Find where the given text appears and provide that cell's center as (x, y) coordinate. 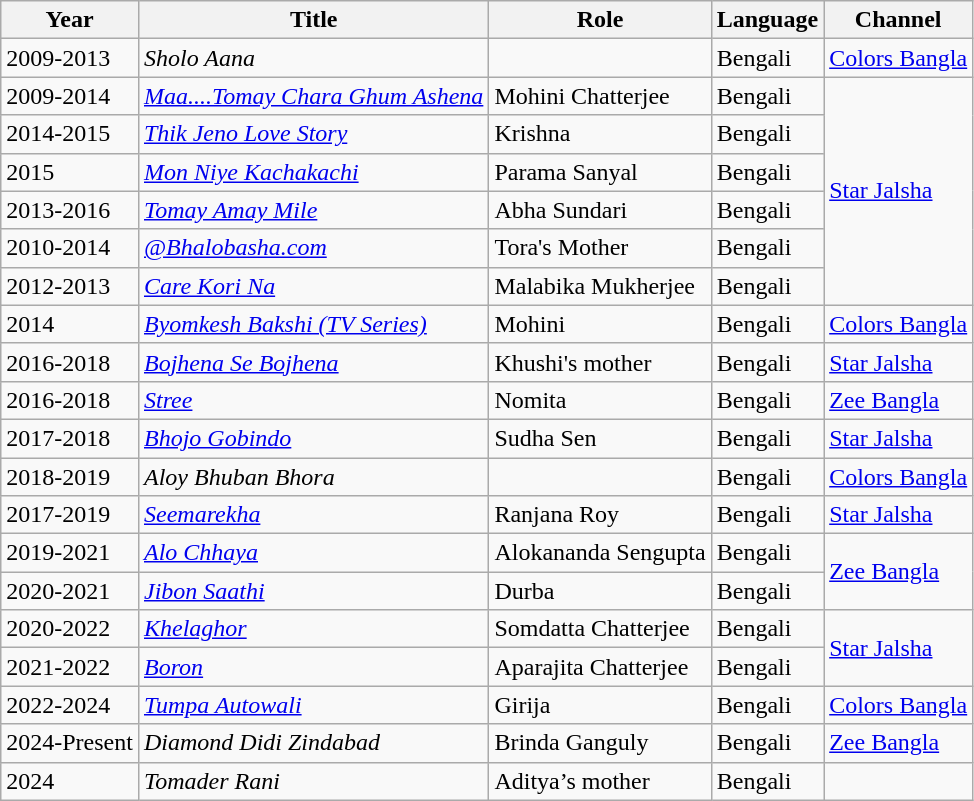
Language (767, 20)
2010-2014 (70, 248)
Diamond Didi Zindabad (313, 743)
Channel (898, 20)
Alokananda Sengupta (600, 553)
Khushi's mother (600, 362)
2020-2022 (70, 629)
Malabika Mukherjee (600, 286)
Byomkesh Bakshi (TV Series) (313, 324)
Stree (313, 400)
Mohini Chatterjee (600, 96)
Bojhena Se Bojhena (313, 362)
Khelaghor (313, 629)
2024 (70, 781)
Care Kori Na (313, 286)
Role (600, 20)
Mon Niye Kachakachi (313, 172)
Tumpa Autowali (313, 705)
2017-2019 (70, 515)
2009-2013 (70, 58)
Girija (600, 705)
Year (70, 20)
Parama Sanyal (600, 172)
Mohini (600, 324)
Seemarekha (313, 515)
Sudha Sen (600, 438)
Boron (313, 667)
Aloy Bhuban Bhora (313, 477)
2015 (70, 172)
Ranjana Roy (600, 515)
Bhojo Gobindo (313, 438)
2013-2016 (70, 210)
Abha Sundari (600, 210)
Jibon Saathi (313, 591)
Sholo Aana (313, 58)
Durba (600, 591)
Maa....Tomay Chara Ghum Ashena (313, 96)
Tomay Amay Mile (313, 210)
Thik Jeno Love Story (313, 134)
2012-2013 (70, 286)
Aparajita Chatterjee (600, 667)
2014-2015 (70, 134)
Nomita (600, 400)
2019-2021 (70, 553)
Brinda Ganguly (600, 743)
2018-2019 (70, 477)
Title (313, 20)
Alo Chhaya (313, 553)
Aditya’s mother (600, 781)
2022-2024 (70, 705)
Tomader Rani (313, 781)
2021-2022 (70, 667)
2017-2018 (70, 438)
2020-2021 (70, 591)
2014 (70, 324)
Tora's Mother (600, 248)
Krishna (600, 134)
2024-Present (70, 743)
Somdatta Chatterjee (600, 629)
2009-2014 (70, 96)
@Bhalobasha.com (313, 248)
